For the text-containing cell, return its midpoint in (X, Y) coordinate format. 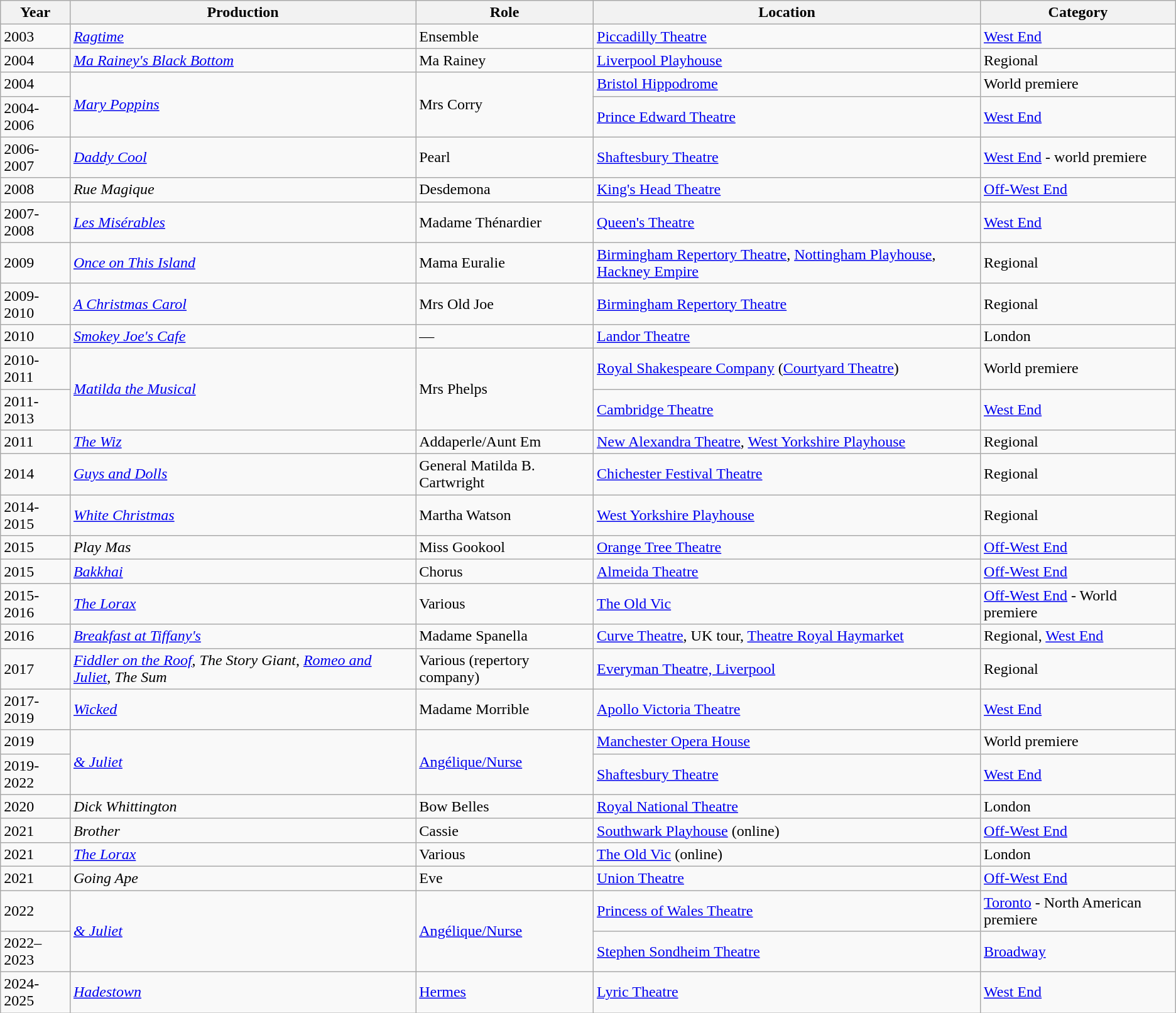
Curve Theatre, UK tour, Theatre Royal Haymarket (787, 636)
Mama Euralie (505, 263)
Smokey Joe's Cafe (242, 336)
Ma Rainey (505, 60)
Liverpool Playhouse (787, 60)
West Yorkshire Playhouse (787, 515)
Production (242, 13)
Breakfast at Tiffany's (242, 636)
Location (787, 13)
Guys and Dolls (242, 475)
2009-2010 (35, 304)
Mary Poppins (242, 104)
Broadway (1078, 952)
Toronto - North American premiere (1078, 911)
2009 (35, 263)
Les Misérables (242, 222)
Rue Magique (242, 190)
2015-2016 (35, 604)
New Alexandra Theatre, West Yorkshire Playhouse (787, 442)
Various (repertory company) (505, 668)
Princess of Wales Theatre (787, 911)
Year (35, 13)
2010 (35, 336)
Mrs Corry (505, 104)
Queen's Theatre (787, 222)
White Christmas (242, 515)
Southwark Playhouse (online) (787, 830)
Addaperle/Aunt Em (505, 442)
2019 (35, 742)
West End - world premiere (1078, 157)
Cambridge Theatre (787, 409)
Brother (242, 830)
Matilda the Musical (242, 389)
Apollo Victoria Theatre (787, 710)
Birmingham Repertory Theatre (787, 304)
The Old Vic (787, 604)
2004-2006 (35, 117)
King's Head Theatre (787, 190)
Bakkhai (242, 572)
Ensemble (505, 36)
2024-2025 (35, 992)
Ma Rainey's Black Bottom (242, 60)
2010-2011 (35, 368)
Landor Theatre (787, 336)
— (505, 336)
Desdemona (505, 190)
2019-2022 (35, 774)
Hermes (505, 992)
Fiddler on the Roof, The Story Giant, Romeo and Juliet, The Sum (242, 668)
Bristol Hippodrome (787, 84)
General Matilda B. Cartwright (505, 475)
Prince Edward Theatre (787, 117)
2003 (35, 36)
Once on This Island (242, 263)
Orange Tree Theatre (787, 548)
2022 (35, 911)
Madame Morrible (505, 710)
A Christmas Carol (242, 304)
2017 (35, 668)
The Old Vic (online) (787, 854)
Union Theatre (787, 878)
Everyman Theatre, Liverpool (787, 668)
Royal Shakespeare Company (Courtyard Theatre) (787, 368)
Wicked (242, 710)
2016 (35, 636)
Cassie (505, 830)
Birmingham Repertory Theatre, Nottingham Playhouse, Hackney Empire (787, 263)
2014 (35, 475)
Royal National Theatre (787, 806)
Stephen Sondheim Theatre (787, 952)
Category (1078, 13)
Play Mas (242, 548)
Martha Watson (505, 515)
Chichester Festival Theatre (787, 475)
Eve (505, 878)
Lyric Theatre (787, 992)
Almeida Theatre (787, 572)
Chorus (505, 572)
Role (505, 13)
2006-2007 (35, 157)
2022–2023 (35, 952)
The Wiz (242, 442)
Pearl (505, 157)
Piccadilly Theatre (787, 36)
2017-2019 (35, 710)
Regional, West End (1078, 636)
Daddy Cool (242, 157)
Ragtime (242, 36)
2011-2013 (35, 409)
Madame Thénardier (505, 222)
2011 (35, 442)
2008 (35, 190)
Off-West End - World premiere (1078, 604)
2007-2008 (35, 222)
Madame Spanella (505, 636)
Going Ape (242, 878)
Hadestown (242, 992)
Mrs Old Joe (505, 304)
Bow Belles (505, 806)
Mrs Phelps (505, 389)
Miss Gookool (505, 548)
2020 (35, 806)
2014-2015 (35, 515)
Manchester Opera House (787, 742)
Dick Whittington (242, 806)
